Scan for the cell matching the given text and deliver its [x, y] coordinate at center. 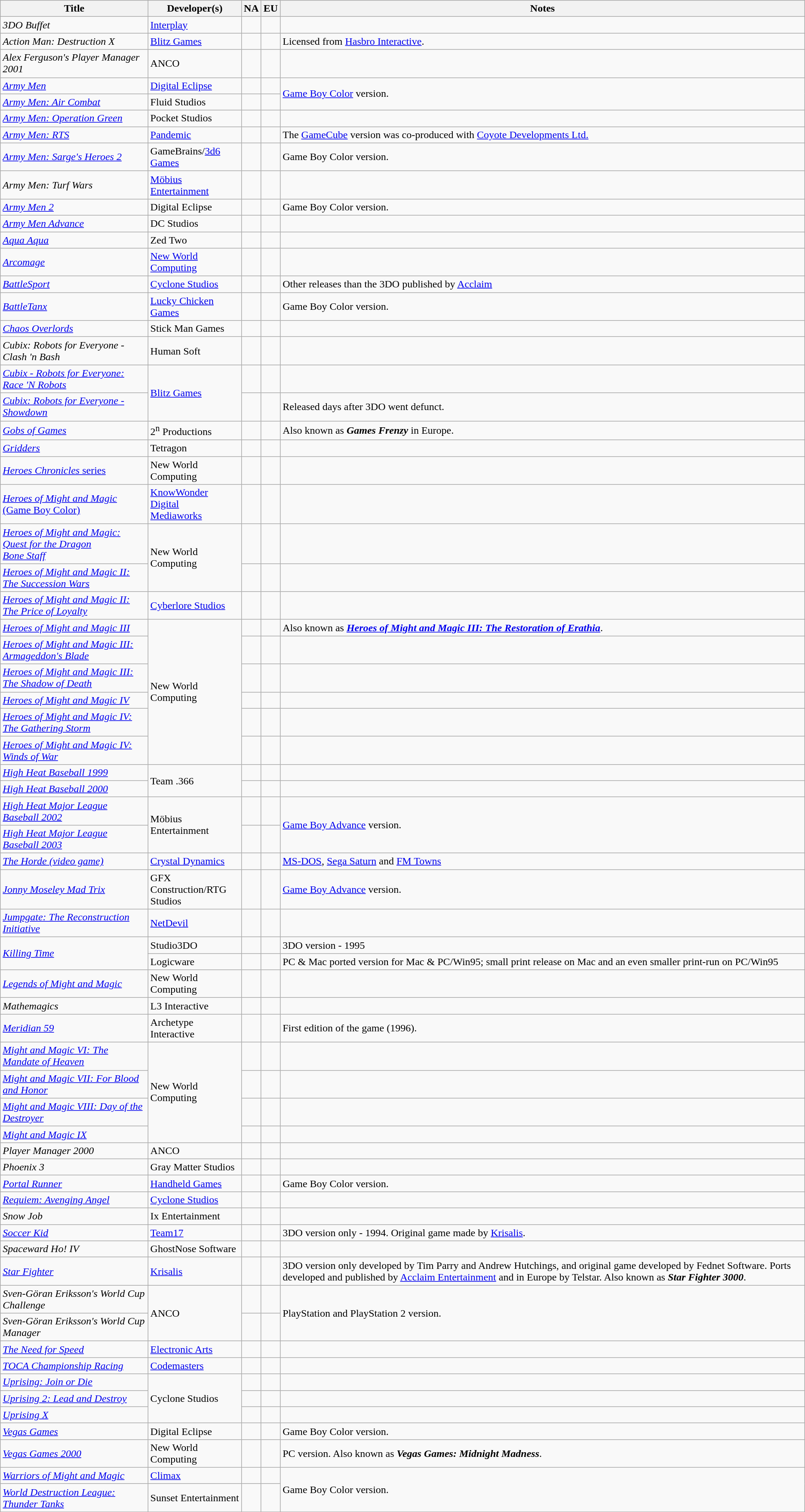
Studio3DO [194, 945]
Heroes of Might and Magic III: Armageddon's Blade [74, 650]
Sven-Göran Eriksson's World Cup Challenge [74, 1299]
The GameCube version was co-produced with Coyote Developments Ltd. [543, 135]
Stick Man Games [194, 329]
Spaceward Ho! IV [74, 1249]
Gobs of Games [74, 430]
Also known as Games Frenzy in Europe. [543, 430]
Might and Magic IX [74, 1134]
Handheld Games [194, 1183]
Uprising 2: Lead and Destroy [74, 1398]
GhostNose Software [194, 1249]
First edition of the game (1996). [543, 1028]
Heroes of Might and Magic IV: Winds of War [74, 750]
Army Men: Turf Wars [74, 185]
Electronic Arts [194, 1349]
Heroes of Might and Magic (Game Boy Color) [74, 504]
Uprising: Join or Die [74, 1382]
Legends of Might and Magic [74, 984]
Released days after 3DO went defunct. [543, 407]
Army Men: Operation Green [74, 118]
Title [74, 9]
Alex Ferguson's Player Manager 2001 [74, 64]
Climax [194, 1475]
Other releases than the 3DO published by Acclaim [543, 284]
Arcomage [74, 262]
Heroes of Might and Magic III: The Shadow of Death [74, 678]
Heroes of Might and Magic II: The Price of Loyalty [74, 606]
DC Studios [194, 223]
L3 Interactive [194, 1006]
Lucky Chicken Games [194, 306]
Player Manager 2000 [74, 1151]
Zed Two [194, 240]
Warriors of Might and Magic [74, 1475]
Notes [543, 9]
Heroes of Might and Magic IV [74, 700]
2n Productions [194, 430]
Human Soft [194, 351]
Krisalis [194, 1271]
Ix Entertainment [194, 1216]
BattleSport [74, 284]
3DO Buffet [74, 25]
Might and Magic VI: The Mandate of Heaven [74, 1056]
PC & Mac ported version for Mac & PC/Win95; small print release on Mac and an even smaller print-run on PC/Win95 [543, 962]
Heroes of Might and Magic III [74, 628]
KnowWonder DigitalMediaworks [194, 504]
Killing Time [74, 953]
Star Fighter [74, 1271]
High Heat Major League Baseball 2003 [74, 839]
Heroes Chronicles series [74, 471]
Cyberlore Studios [194, 606]
Team17 [194, 1233]
Jumpgate: The Reconstruction Initiative [74, 923]
Jonny Moseley Mad Trix [74, 889]
Cubix: Robots for Everyone - Clash 'n Bash [74, 351]
High Heat Baseball 2000 [74, 789]
World Destruction League: Thunder Tanks [74, 1497]
Aqua Aqua [74, 240]
Sunset Entertainment [194, 1497]
High Heat Major League Baseball 2002 [74, 811]
High Heat Baseball 1999 [74, 772]
3DO version only - 1994. Original game made by Krisalis. [543, 1233]
PC version. Also known as Vegas Games: Midnight Madness. [543, 1453]
Heroes of Might and Magic: Quest for the DragonBone Staff [74, 544]
Phoenix 3 [74, 1167]
Cubix - Robots for Everyone: Race 'N Robots [74, 379]
Cubix: Robots for Everyone - Showdown [74, 407]
NA [252, 9]
Requiem: Avenging Angel [74, 1200]
TOCA Championship Racing [74, 1366]
Army Men [74, 86]
Pocket Studios [194, 118]
Interplay [194, 25]
GameBrains/3d6 Games [194, 157]
EU [270, 9]
Also known as Heroes of Might and Magic III: The Restoration of Erathia. [543, 628]
Soccer Kid [74, 1233]
MS-DOS, Sega Saturn and FM Towns [543, 861]
Army Men Advance [74, 223]
Vegas Games 2000 [74, 1453]
Army Men: Sarge's Heroes 2 [74, 157]
Fluid Studios [194, 102]
Heroes of Might and Magic II: The Succession Wars [74, 577]
BattleTanx [74, 306]
Vegas Games [74, 1431]
Portal Runner [74, 1183]
Archetype Interactive [194, 1028]
PlayStation and PlayStation 2 version. [543, 1313]
Might and Magic VIII: Day of the Destroyer [74, 1112]
Mathemagics [74, 1006]
Sven-Göran Eriksson's World Cup Manager [74, 1327]
Meridian 59 [74, 1028]
Chaos Overlords [74, 329]
Army Men 2 [74, 207]
Logicware [194, 962]
Licensed from Hasbro Interactive. [543, 41]
Army Men: RTS [74, 135]
Developer(s) [194, 9]
Might and Magic VII: For Blood and Honor [74, 1084]
3DO version - 1995 [543, 945]
Action Man: Destruction X [74, 41]
Pandemic [194, 135]
NetDevil [194, 923]
Tetragon [194, 448]
GFX Construction/RTGStudios [194, 889]
Codemasters [194, 1366]
Heroes of Might and Magic IV: The Gathering Storm [74, 722]
Gray Matter Studios [194, 1167]
The Horde (video game) [74, 861]
Gridders [74, 448]
Army Men: Air Combat [74, 102]
The Need for Speed [74, 1349]
Snow Job [74, 1216]
Uprising X [74, 1415]
Team .366 [194, 781]
Crystal Dynamics [194, 861]
